Search for the cell housing the specified text and yield its (X, Y) center coordinate. 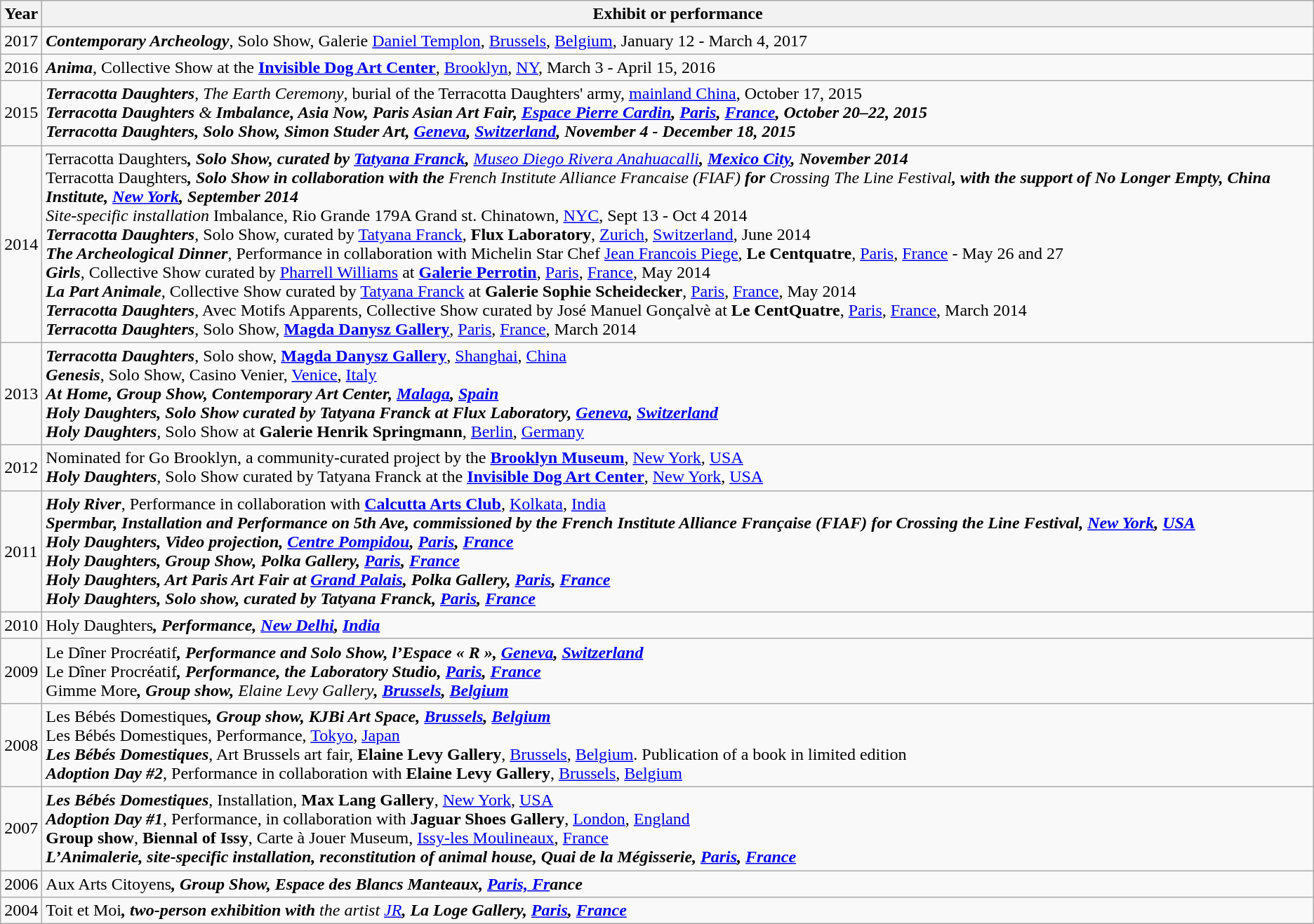
Year (21, 14)
Anima, Collective Show at the Invisible Dog Art Center, Brooklyn, NY, March 3 - April 15, 2016 (678, 67)
2006 (21, 883)
2017 (21, 41)
2009 (21, 671)
Holy Daughters, Performance, New Delhi, India (678, 625)
2015 (21, 113)
2007 (21, 828)
Toit et Moi, two-person exhibition with the artist JR, La Loge Gallery, Paris, France (678, 911)
2014 (21, 244)
2010 (21, 625)
2011 (21, 551)
2013 (21, 394)
2008 (21, 745)
2012 (21, 467)
2004 (21, 911)
Exhibit or performance (678, 14)
2016 (21, 67)
Contemporary Archeology, Solo Show, Galerie Daniel Templon, Brussels, Belgium, January 12 - March 4, 2017 (678, 41)
Aux Arts Citoyens, Group Show, Espace des Blancs Manteaux, Paris, France (678, 883)
